Output the [X, Y] coordinate of the center of the cell containing the given text.  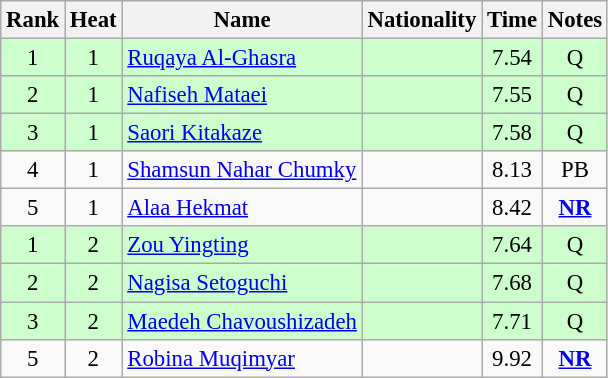
Nafiseh Mataei [242, 95]
8.42 [512, 208]
Rank [33, 20]
Robina Muqimyar [242, 358]
7.54 [512, 58]
4 [33, 170]
Saori Kitakaze [242, 133]
PB [574, 170]
7.55 [512, 95]
9.92 [512, 358]
Name [242, 20]
Time [512, 20]
7.58 [512, 133]
Heat [94, 20]
Maedeh Chavoushizadeh [242, 321]
7.68 [512, 283]
7.71 [512, 321]
Shamsun Nahar Chumky [242, 170]
Ruqaya Al-Ghasra [242, 58]
8.13 [512, 170]
Nagisa Setoguchi [242, 283]
7.64 [512, 245]
Nationality [422, 20]
Zou Yingting [242, 245]
Alaa Hekmat [242, 208]
Notes [574, 20]
